Capture the cell that displays the provided text and extract its (X, Y) central coordinate. 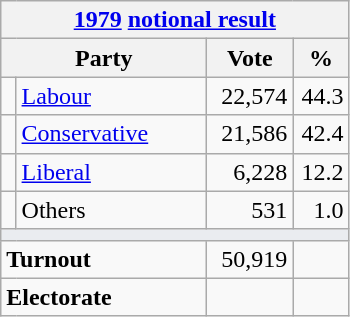
21,586 (250, 134)
6,228 (250, 172)
Electorate (104, 297)
Conservative (112, 134)
531 (250, 210)
Labour (112, 96)
Others (112, 210)
44.3 (321, 96)
50,919 (250, 259)
1979 notional result (175, 20)
12.2 (321, 172)
22,574 (250, 96)
Party (104, 58)
42.4 (321, 134)
% (321, 58)
Turnout (104, 259)
Vote (250, 58)
Liberal (112, 172)
1.0 (321, 210)
